Return [x, y] of the center of cell containing provided text 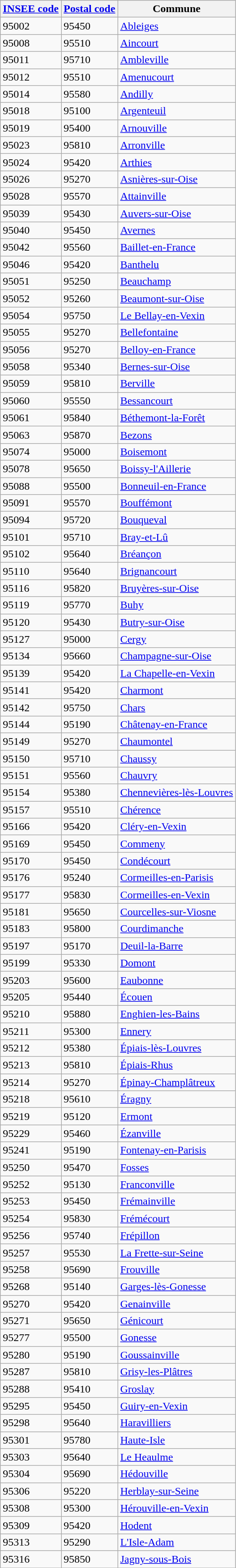
95023 [31, 145]
95287 [31, 1372]
Groslay [176, 1389]
Chars [176, 707]
95252 [31, 1184]
Hodent [176, 1525]
Garges-lès-Gonesse [176, 1286]
Châtenay-en-France [176, 724]
Bruyères-sur-Oise [176, 588]
95063 [31, 435]
Écouen [176, 997]
95058 [31, 367]
95059 [31, 384]
Enghien-les-Bains [176, 1014]
95229 [31, 1133]
95102 [31, 554]
95290 [89, 1542]
Buhy [176, 605]
INSEE code [31, 9]
95303 [31, 1457]
95169 [31, 844]
95197 [31, 946]
95256 [31, 1235]
95316 [31, 1559]
Bréançon [176, 554]
Chennevières-lès-Louvres [176, 793]
Belloy-en-France [176, 350]
95301 [31, 1440]
Hérouville-en-Vexin [176, 1508]
Eaubonne [176, 980]
95530 [89, 1252]
Postal code [89, 9]
95011 [31, 60]
Genainville [176, 1304]
Champagne-sur-Oise [176, 656]
95176 [31, 878]
95040 [31, 231]
Génicourt [176, 1321]
95213 [31, 1065]
Chaussy [176, 759]
Boisemont [176, 452]
95008 [31, 43]
Banthelu [176, 265]
95258 [31, 1269]
L'Isle-Adam [176, 1542]
Courcelles-sur-Viosne [176, 912]
95306 [31, 1491]
Bray-et-Lû [176, 537]
95295 [31, 1406]
Ermont [176, 1116]
95019 [31, 128]
Fosses [176, 1167]
Commune [176, 9]
Chauvry [176, 776]
Guiry-en-Vexin [176, 1406]
95142 [31, 707]
95091 [31, 503]
Jagny-sous-Bois [176, 1559]
95056 [31, 350]
95110 [31, 571]
Asnières-sur-Oise [176, 179]
95130 [89, 1184]
Bessancourt [176, 401]
La Frette-sur-Seine [176, 1252]
Ennery [176, 1031]
95116 [31, 588]
95078 [31, 469]
95210 [31, 1014]
Chaumontel [176, 741]
95850 [89, 1559]
95154 [31, 793]
Auvers-sur-Oise [176, 214]
95166 [31, 827]
95240 [89, 878]
95139 [31, 673]
Frouville [176, 1269]
95183 [31, 929]
95100 [89, 111]
95800 [89, 929]
95212 [31, 1048]
95253 [31, 1201]
Ambleville [176, 60]
Baillet-en-France [176, 248]
La Chapelle-en-Vexin [176, 673]
95140 [89, 1286]
95257 [31, 1252]
95203 [31, 980]
Goussainville [176, 1355]
95260 [89, 299]
95219 [31, 1116]
95440 [89, 997]
95060 [31, 401]
Haute-Isle [176, 1440]
95052 [31, 299]
95055 [31, 333]
Cormeilles-en-Parisis [176, 878]
Herblay-sur-Seine [176, 1491]
95157 [31, 810]
Bellefontaine [176, 333]
95181 [31, 912]
Charmont [176, 690]
Bonneuil-en-France [176, 486]
95840 [89, 418]
Frépillon [176, 1235]
Arronville [176, 145]
95074 [31, 452]
Cléry-en-Vexin [176, 827]
95720 [89, 520]
95610 [89, 1099]
Bernes-sur-Oise [176, 367]
Boissy-l'Aillerie [176, 469]
Frémainville [176, 1201]
Bezons [176, 435]
Domont [176, 963]
Arnouville [176, 128]
95141 [31, 690]
Ézanville [176, 1133]
95014 [31, 94]
Grisy-les-Plâtres [176, 1372]
95177 [31, 895]
Chérence [176, 810]
95740 [89, 1235]
95028 [31, 196]
95298 [31, 1423]
95330 [89, 963]
95042 [31, 248]
95024 [31, 162]
95271 [31, 1321]
95051 [31, 282]
95880 [89, 1014]
95400 [89, 128]
95026 [31, 179]
Aincourt [176, 43]
Bouffémont [176, 503]
95018 [31, 111]
Andilly [176, 94]
95054 [31, 316]
Haravilliers [176, 1423]
Hédouville [176, 1474]
95039 [31, 214]
Franconville [176, 1184]
Amenucourt [176, 77]
Le Heaulme [176, 1457]
95820 [89, 588]
95205 [31, 997]
95220 [89, 1491]
Gonesse [176, 1338]
95288 [31, 1389]
95309 [31, 1525]
Brignancourt [176, 571]
Épinay-Champlâtreux [176, 1082]
Beauchamp [176, 282]
95094 [31, 520]
95149 [31, 741]
Deuil-la-Barre [176, 946]
95580 [89, 94]
Fontenay-en-Parisis [176, 1150]
95340 [89, 367]
95061 [31, 418]
95046 [31, 265]
95002 [31, 26]
Frémécourt [176, 1218]
95304 [31, 1474]
Commeny [176, 844]
95214 [31, 1082]
95218 [31, 1099]
95127 [31, 639]
95199 [31, 963]
Bouqueval [176, 520]
Éragny [176, 1099]
Argenteuil [176, 111]
95134 [31, 656]
Béthemont-la-Forêt [176, 418]
Condécourt [176, 861]
Ableiges [176, 26]
95101 [31, 537]
95150 [31, 759]
95770 [89, 605]
95211 [31, 1031]
Épiais-Rhus [176, 1065]
95280 [31, 1355]
Cergy [176, 639]
95870 [89, 435]
95470 [89, 1167]
95254 [31, 1218]
95144 [31, 724]
95780 [89, 1440]
95268 [31, 1286]
95277 [31, 1338]
Épiais-lès-Louvres [176, 1048]
95088 [31, 486]
Attainville [176, 196]
95241 [31, 1150]
Avernes [176, 231]
95410 [89, 1389]
95313 [31, 1542]
95460 [89, 1133]
Butry-sur-Oise [176, 622]
Arthies [176, 162]
Cormeilles-en-Vexin [176, 895]
Beaumont-sur-Oise [176, 299]
95660 [89, 656]
95151 [31, 776]
95600 [89, 980]
95012 [31, 77]
95119 [31, 605]
95550 [89, 401]
Courdimanche [176, 929]
Berville [176, 384]
95308 [31, 1508]
Le Bellay-en-Vexin [176, 316]
